Locate the cell with the specified text and output its [X, Y] center coordinate. 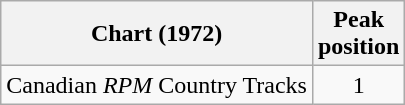
Peakposition [358, 34]
1 [358, 85]
Chart (1972) [157, 34]
Canadian RPM Country Tracks [157, 85]
